Scan for the cell matching the given text and deliver its (X, Y) coordinate at center. 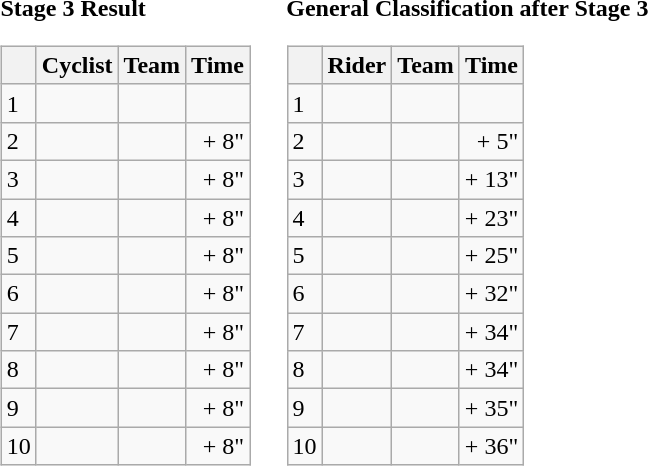
+ 35" (491, 408)
Rider (357, 65)
+ 13" (491, 179)
+ 5" (491, 141)
Cyclist (77, 65)
+ 32" (491, 294)
+ 25" (491, 256)
+ 23" (491, 217)
+ 36" (491, 446)
